From the cell containing the given text, extract its center point as (x, y) coordinate. 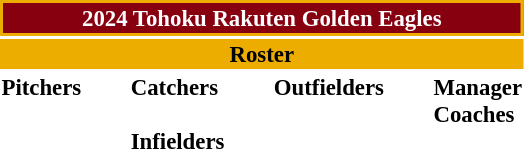
2024 Tohoku Rakuten Golden Eagles (262, 18)
Roster (262, 54)
